Return the (X, Y) coordinate for the center point of the cell that contains the specified text.  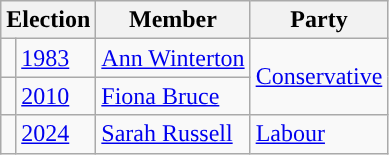
1983 (56, 58)
Labour (319, 134)
Election (48, 20)
Ann Winterton (173, 58)
Party (319, 20)
Conservative (319, 77)
Sarah Russell (173, 134)
2024 (56, 134)
2010 (56, 96)
Member (173, 20)
Fiona Bruce (173, 96)
